Detect which cell encompasses the target text, then output its [x, y] center coordinate. 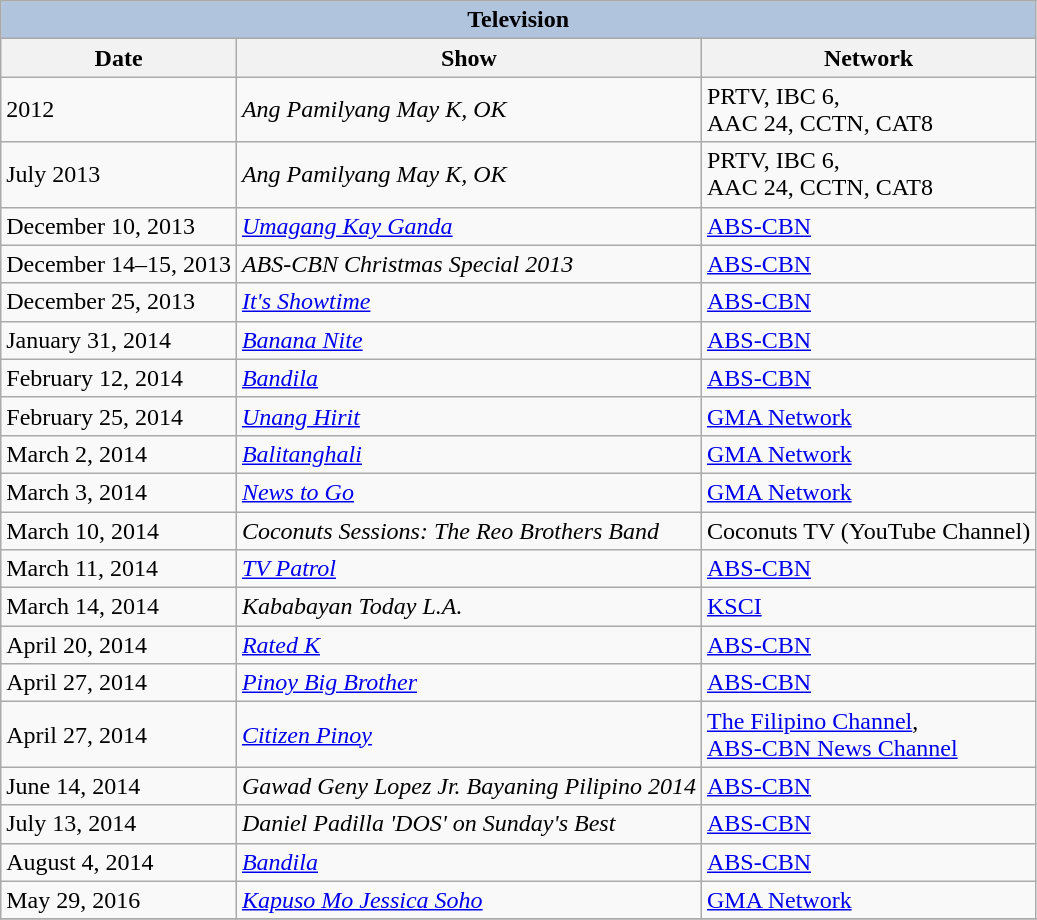
Show [468, 58]
It's Showtime [468, 302]
Banana Nite [468, 340]
June 14, 2014 [119, 786]
December 10, 2013 [119, 226]
Gawad Geny Lopez Jr. Bayaning Pilipino 2014 [468, 786]
March 14, 2014 [119, 607]
July 2013 [119, 174]
April 20, 2014 [119, 645]
Daniel Padilla 'DOS' on Sunday's Best [468, 824]
The Filipino Channel,ABS-CBN News Channel [868, 734]
March 11, 2014 [119, 569]
Umagang Kay Ganda [468, 226]
Unang Hirit [468, 416]
Coconuts Sessions: The Reo Brothers Band [468, 531]
News to Go [468, 492]
Kapuso Mo Jessica Soho [468, 900]
February 12, 2014 [119, 378]
ABS-CBN Christmas Special 2013 [468, 264]
July 13, 2014 [119, 824]
2012 [119, 110]
Rated K [468, 645]
February 25, 2014 [119, 416]
March 3, 2014 [119, 492]
Balitanghali [468, 454]
Television [518, 20]
Citizen Pinoy [468, 734]
Network [868, 58]
Pinoy Big Brother [468, 683]
Kababayan Today L.A. [468, 607]
August 4, 2014 [119, 862]
KSCI [868, 607]
TV Patrol [468, 569]
Coconuts TV (YouTube Channel) [868, 531]
March 10, 2014 [119, 531]
January 31, 2014 [119, 340]
March 2, 2014 [119, 454]
Date [119, 58]
December 25, 2013 [119, 302]
December 14–15, 2013 [119, 264]
May 29, 2016 [119, 900]
